Output the (X, Y) coordinate of the center of the cell containing the given text.  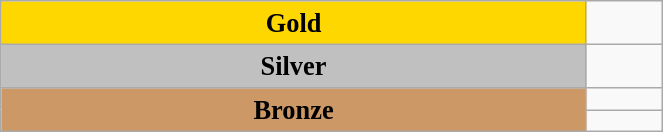
Bronze (294, 109)
Silver (294, 66)
Gold (294, 22)
